Capture the cell that displays the provided text and extract its [X, Y] central coordinate. 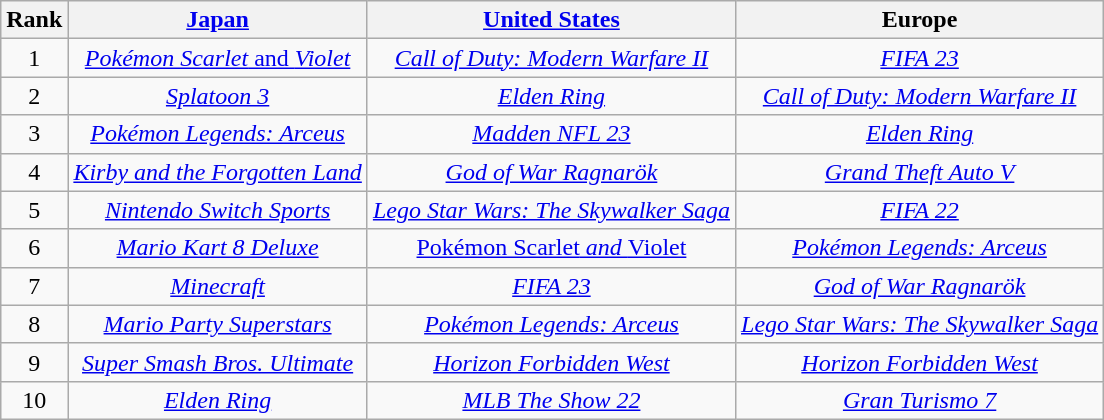
Super Smash Bros. Ultimate [218, 362]
Minecraft [218, 286]
2 [34, 96]
Mario Kart 8 Deluxe [218, 248]
4 [34, 172]
Mario Party Superstars [218, 324]
Grand Theft Auto V [920, 172]
Madden NFL 23 [551, 134]
Japan [218, 20]
Kirby and the Forgotten Land [218, 172]
FIFA 22 [920, 210]
Europe [920, 20]
10 [34, 400]
9 [34, 362]
Rank [34, 20]
3 [34, 134]
7 [34, 286]
Splatoon 3 [218, 96]
6 [34, 248]
1 [34, 58]
MLB The Show 22 [551, 400]
Nintendo Switch Sports [218, 210]
5 [34, 210]
8 [34, 324]
Gran Turismo 7 [920, 400]
United States [551, 20]
